For the text-containing cell, return its midpoint in (X, Y) coordinate format. 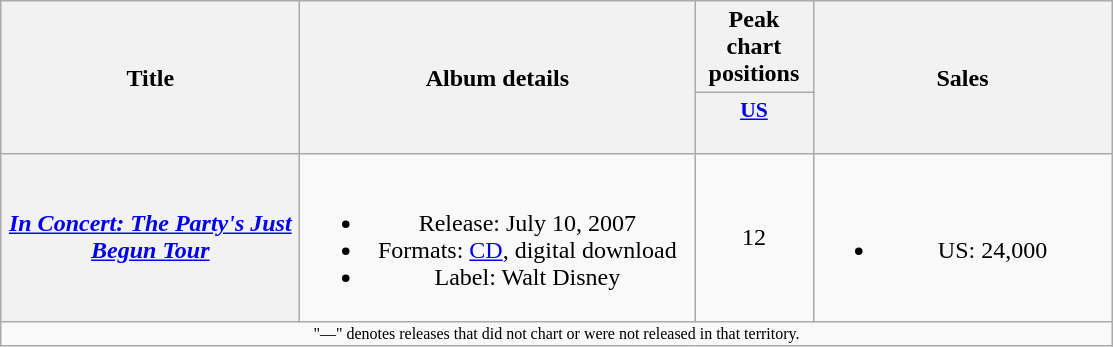
Release: July 10, 2007Formats: CD, digital downloadLabel: Walt Disney (498, 238)
Album details (498, 78)
US (754, 124)
Sales (962, 78)
"—" denotes releases that did not chart or were not released in that territory. (556, 333)
Peak chart positions (754, 47)
US: 24,000 (962, 238)
12 (754, 238)
Title (150, 78)
In Concert: The Party's Just Begun Tour (150, 238)
